Search for the cell housing the specified text and yield its (x, y) center coordinate. 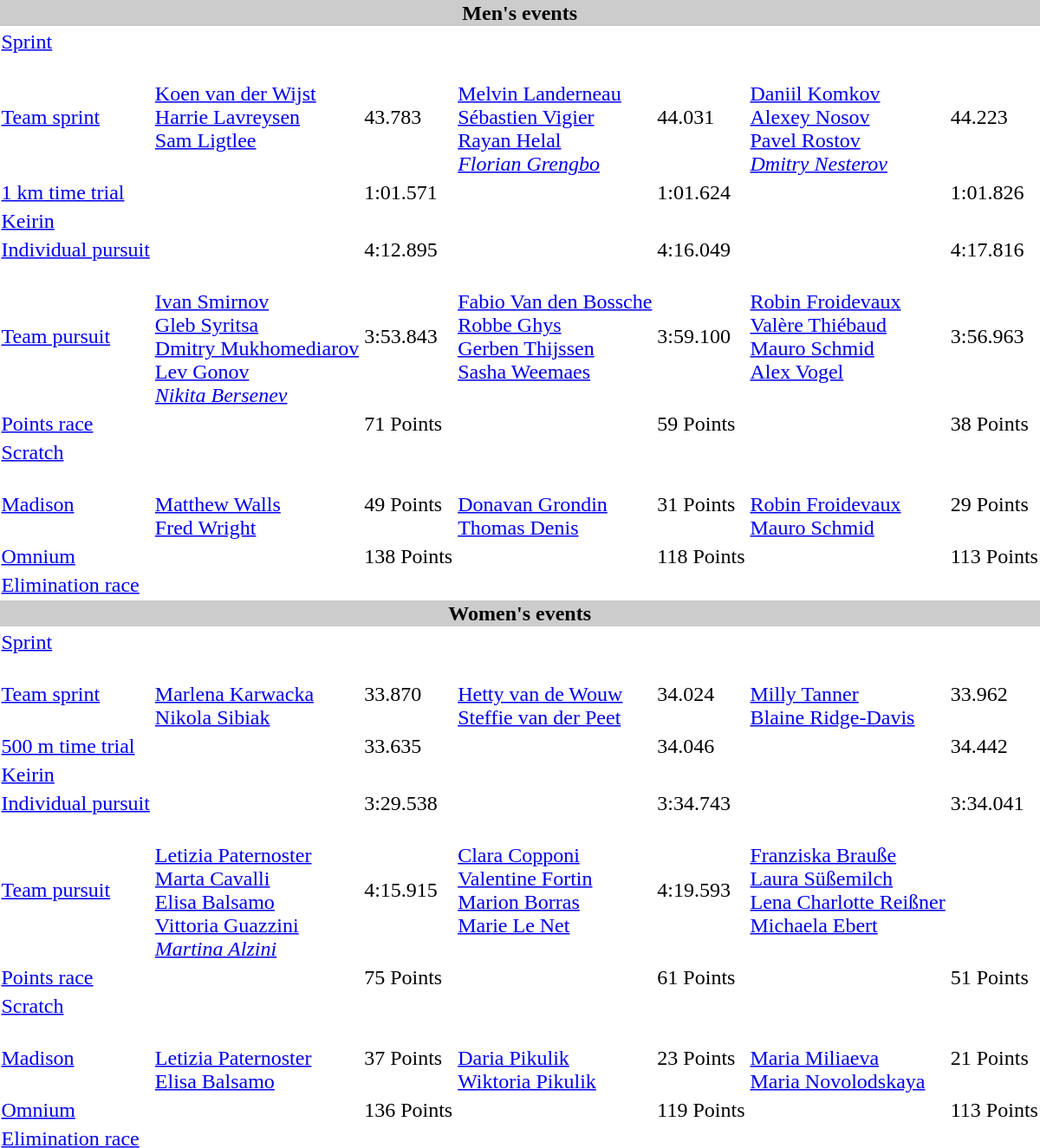
Men's events (520, 13)
3:34.041 (994, 803)
Daniil KomkovAlexey NosovPavel RostovDmitry Nesterov (848, 117)
44.223 (994, 117)
Koen van der WijstHarrie LavreysenSam Ligtlee (257, 117)
Hetty van de WouwSteffie van der Peet (555, 694)
Elimination race (75, 585)
3:53.843 (409, 336)
Fabio Van den BosscheRobbe GhysGerben ThijssenSasha Weemaes (555, 336)
33.962 (994, 694)
1:01.571 (409, 192)
34.024 (701, 694)
Letizia PaternosterMarta CavalliElisa BalsamoVittoria GuazziniMartina Alzini (257, 891)
3:59.100 (701, 336)
4:19.593 (701, 891)
Melvin LanderneauSébastien VigierRayan HelalFlorian Grengbo (555, 117)
34.442 (994, 746)
Robin FroidevauxValère ThiébaudMauro SchmidAlex Vogel (848, 336)
21 Points (994, 1058)
44.031 (701, 117)
Letizia PaternosterElisa Balsamo (257, 1058)
75 Points (409, 977)
1:01.624 (701, 192)
118 Points (701, 556)
4:12.895 (409, 250)
Women's events (520, 613)
Marlena KarwackaNikola Sibiak (257, 694)
1 km time trial (75, 192)
Robin FroidevauxMauro Schmid (848, 504)
138 Points (409, 556)
Milly TannerBlaine Ridge-Davis (848, 694)
Matthew WallsFred Wright (257, 504)
Franziska BraußeLaura SüßemilchLena Charlotte ReißnerMichaela Ebert (848, 891)
33.870 (409, 694)
4:17.816 (994, 250)
119 Points (701, 1110)
37 Points (409, 1058)
23 Points (701, 1058)
136 Points (409, 1110)
61 Points (701, 977)
43.783 (409, 117)
Donavan GrondinThomas Denis (555, 504)
Ivan SmirnovGleb SyritsaDmitry MukhomediarovLev GonovNikita Bersenev (257, 336)
51 Points (994, 977)
49 Points (409, 504)
34.046 (701, 746)
500 m time trial (75, 746)
71 Points (409, 424)
4:15.915 (409, 891)
3:29.538 (409, 803)
1:01.826 (994, 192)
29 Points (994, 504)
59 Points (701, 424)
33.635 (409, 746)
Maria MiliaevaMaria Novolodskaya (848, 1058)
Daria PikulikWiktoria Pikulik (555, 1058)
31 Points (701, 504)
4:16.049 (701, 250)
3:56.963 (994, 336)
38 Points (994, 424)
3:34.743 (701, 803)
Clara CopponiValentine FortinMarion BorrasMarie Le Net (555, 891)
